Pinpoint the cell where the given text exists, returning its [x, y] midpoint coordinate. 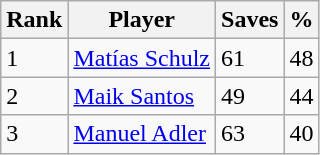
% [302, 20]
63 [250, 134]
Rank [34, 20]
1 [34, 58]
Matías Schulz [142, 58]
Maik Santos [142, 96]
Manuel Adler [142, 134]
44 [302, 96]
Saves [250, 20]
61 [250, 58]
2 [34, 96]
Player [142, 20]
49 [250, 96]
48 [302, 58]
40 [302, 134]
3 [34, 134]
